Return [x, y] of the center of cell containing provided text 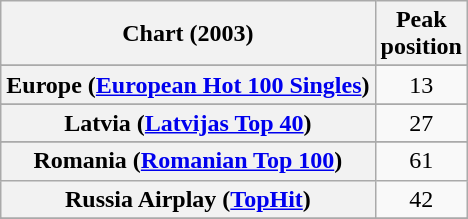
Russia Airplay (TopHit) [188, 199]
Chart (2003) [188, 34]
42 [421, 199]
61 [421, 161]
Europe (European Hot 100 Singles) [188, 85]
13 [421, 85]
27 [421, 123]
Latvia (Latvijas Top 40) [188, 123]
Romania (Romanian Top 100) [188, 161]
Peakposition [421, 34]
